For the text-containing cell, return its midpoint in (X, Y) coordinate format. 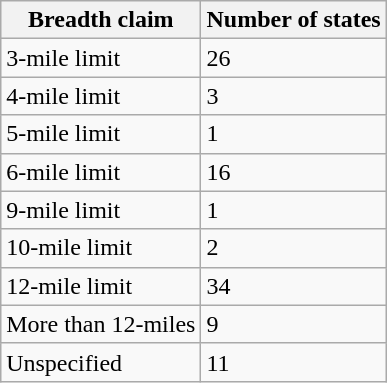
11 (294, 362)
2 (294, 248)
9-mile limit (101, 210)
10-mile limit (101, 248)
34 (294, 286)
9 (294, 324)
Number of states (294, 20)
Unspecified (101, 362)
16 (294, 172)
Breadth claim (101, 20)
12-mile limit (101, 286)
More than 12-miles (101, 324)
5-mile limit (101, 134)
26 (294, 58)
3 (294, 96)
4-mile limit (101, 96)
6-mile limit (101, 172)
3-mile limit (101, 58)
